Find where the given text appears and provide that cell's center as (x, y) coordinate. 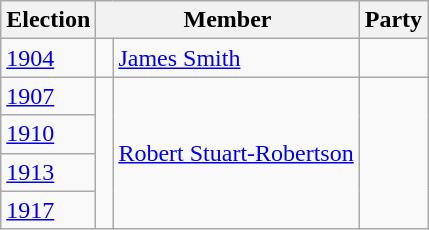
James Smith (236, 58)
1917 (48, 210)
1904 (48, 58)
Robert Stuart-Robertson (236, 153)
Election (48, 20)
Member (228, 20)
1910 (48, 134)
1913 (48, 172)
Party (393, 20)
1907 (48, 96)
